From the cell containing the given text, extract its center point as (X, Y) coordinate. 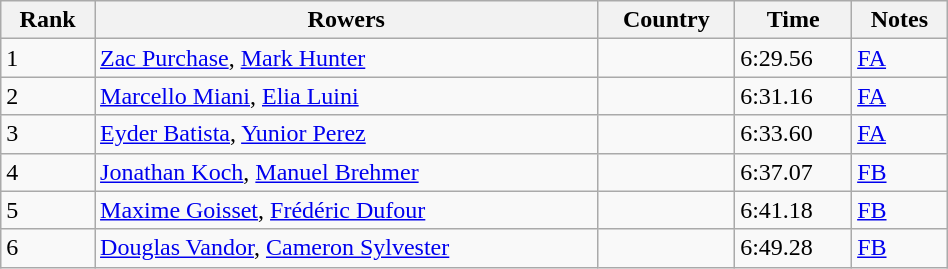
Time (794, 20)
6 (48, 248)
Zac Purchase, Mark Hunter (347, 58)
2 (48, 96)
Marcello Miani, Elia Luini (347, 96)
4 (48, 172)
6:41.18 (794, 210)
Jonathan Koch, Manuel Brehmer (347, 172)
1 (48, 58)
6:31.16 (794, 96)
Notes (900, 20)
6:49.28 (794, 248)
Eyder Batista, Yunior Perez (347, 134)
Country (666, 20)
3 (48, 134)
Maxime Goisset, Frédéric Dufour (347, 210)
6:29.56 (794, 58)
Rank (48, 20)
Douglas Vandor, Cameron Sylvester (347, 248)
6:33.60 (794, 134)
Rowers (347, 20)
5 (48, 210)
6:37.07 (794, 172)
